Pinpoint the cell where the given text exists, returning its (X, Y) midpoint coordinate. 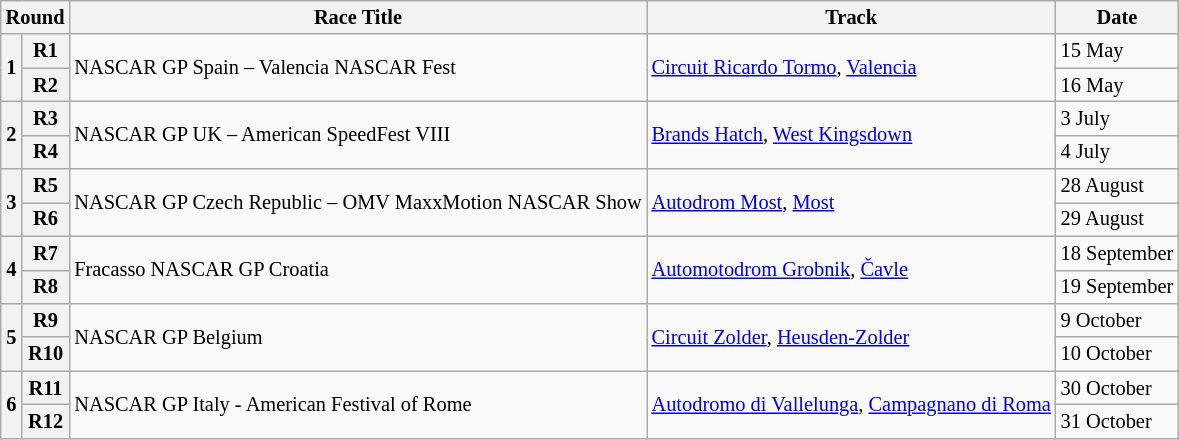
30 October (1117, 388)
Autodromo di Vallelunga, Campagnano di Roma (852, 404)
R11 (46, 388)
NASCAR GP Italy - American Festival of Rome (358, 404)
29 August (1117, 219)
3 July (1117, 118)
Brands Hatch, West Kingsdown (852, 134)
NASCAR GP UK – American SpeedFest VIII (358, 134)
R12 (46, 421)
R10 (46, 354)
NASCAR GP Czech Republic – OMV MaxxMotion NASCAR Show (358, 202)
31 October (1117, 421)
NASCAR GP Belgium (358, 336)
28 August (1117, 186)
Automotodrom Grobnik, Čavle (852, 270)
Autodrom Most, Most (852, 202)
Track (852, 17)
3 (12, 202)
NASCAR GP Spain – Valencia NASCAR Fest (358, 68)
18 September (1117, 253)
R4 (46, 152)
R7 (46, 253)
R8 (46, 287)
R9 (46, 320)
Circuit Zolder, Heusden-Zolder (852, 336)
1 (12, 68)
6 (12, 404)
15 May (1117, 51)
R5 (46, 186)
2 (12, 134)
Date (1117, 17)
Round (36, 17)
Race Title (358, 17)
4 July (1117, 152)
16 May (1117, 85)
Fracasso NASCAR GP Croatia (358, 270)
19 September (1117, 287)
5 (12, 336)
9 October (1117, 320)
R2 (46, 85)
Circuit Ricardo Tormo, Valencia (852, 68)
R1 (46, 51)
R3 (46, 118)
10 October (1117, 354)
R6 (46, 219)
4 (12, 270)
